Find where the given text appears and provide that cell's center as [x, y] coordinate. 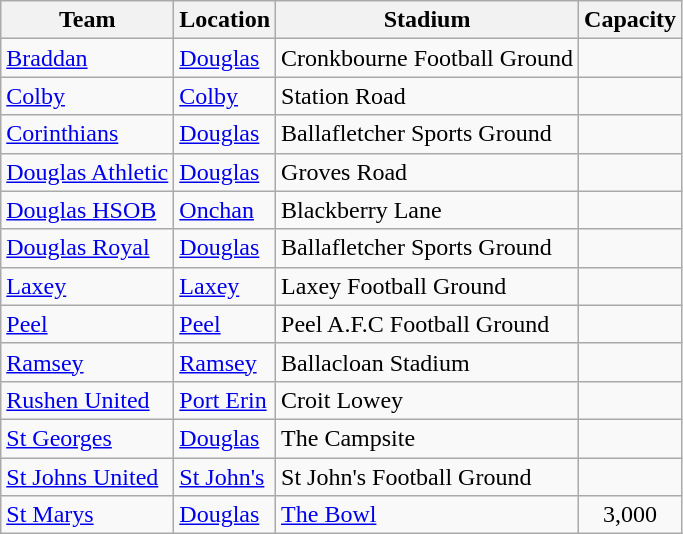
St John's Football Ground [428, 477]
Onchan [225, 210]
Douglas Athletic [88, 172]
Cronkbourne Football Ground [428, 58]
Rushen United [88, 400]
Blackberry Lane [428, 210]
Capacity [630, 20]
Port Erin [225, 400]
St Georges [88, 438]
3,000 [630, 515]
Team [88, 20]
Laxey Football Ground [428, 286]
Douglas Royal [88, 248]
Location [225, 20]
Douglas HSOB [88, 210]
Peel A.F.C Football Ground [428, 324]
Braddan [88, 58]
Croit Lowey [428, 400]
St Marys [88, 515]
The Bowl [428, 515]
St John's [225, 477]
Stadium [428, 20]
Groves Road [428, 172]
Ballacloan Stadium [428, 362]
Station Road [428, 96]
St Johns United [88, 477]
The Campsite [428, 438]
Corinthians [88, 134]
